Return the [X, Y] coordinate for the center point of the cell that contains the specified text.  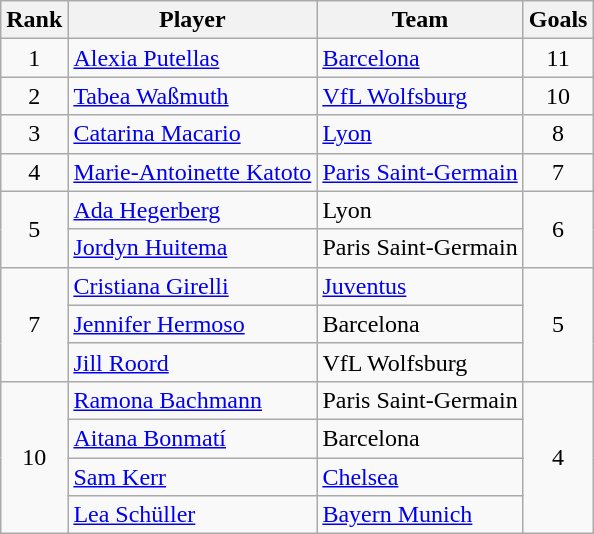
Cristiana Girelli [192, 286]
11 [558, 58]
Player [192, 20]
Jennifer Hermoso [192, 324]
Chelsea [420, 477]
Ada Hegerberg [192, 210]
Catarina Macario [192, 134]
Jordyn Huitema [192, 248]
3 [34, 134]
Aitana Bonmatí [192, 438]
Ramona Bachmann [192, 400]
1 [34, 58]
Team [420, 20]
Jill Roord [192, 362]
Alexia Putellas [192, 58]
Sam Kerr [192, 477]
Juventus [420, 286]
Lea Schüller [192, 515]
6 [558, 229]
Marie-Antoinette Katoto [192, 172]
Bayern Munich [420, 515]
Goals [558, 20]
Tabea Waßmuth [192, 96]
2 [34, 96]
8 [558, 134]
Rank [34, 20]
